Find where the given text appears and provide that cell's center as (x, y) coordinate. 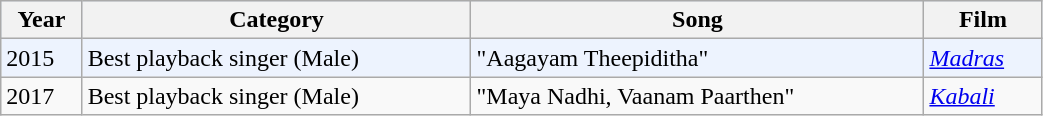
"Aagayam Theepiditha" (698, 58)
Song (698, 20)
Category (276, 20)
2015 (42, 58)
2017 (42, 96)
Kabali (983, 96)
Film (983, 20)
Madras (983, 58)
Year (42, 20)
"Maya Nadhi, Vaanam Paarthen" (698, 96)
